Identify which cell holds the provided text, then report its (X, Y) central coordinate. 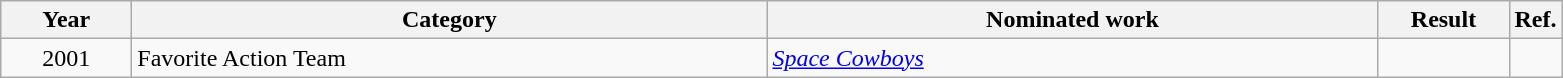
Ref. (1536, 20)
2001 (66, 58)
Year (66, 20)
Favorite Action Team (450, 58)
Result (1444, 20)
Space Cowboys (1072, 58)
Nominated work (1072, 20)
Category (450, 20)
